Extract the (x, y) coordinate from the center of the cell holding the provided text.  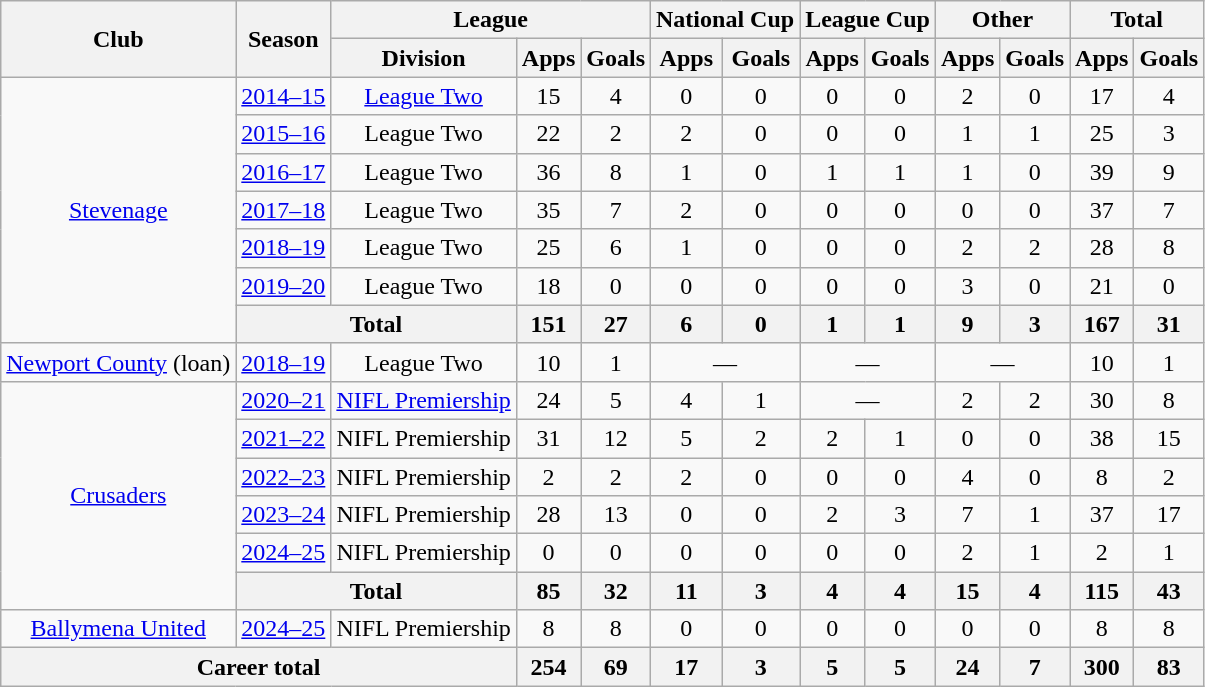
Career total (259, 667)
2014–15 (284, 96)
83 (1169, 667)
2015–16 (284, 134)
Crusaders (118, 495)
300 (1102, 667)
36 (548, 172)
115 (1102, 591)
30 (1102, 400)
2023–24 (284, 515)
43 (1169, 591)
254 (548, 667)
13 (616, 515)
2021–22 (284, 438)
Season (284, 39)
League (491, 20)
32 (616, 591)
Division (424, 58)
39 (1102, 172)
Other (1002, 20)
151 (548, 324)
18 (548, 286)
Club (118, 39)
National Cup (726, 20)
69 (616, 667)
2022–23 (284, 477)
27 (616, 324)
38 (1102, 438)
2016–17 (284, 172)
167 (1102, 324)
11 (687, 591)
Newport County (loan) (118, 362)
22 (548, 134)
85 (548, 591)
Stevenage (118, 210)
League Cup (868, 20)
2019–20 (284, 286)
21 (1102, 286)
2017–18 (284, 210)
Ballymena United (118, 629)
35 (548, 210)
2020–21 (284, 400)
12 (616, 438)
